Output the (x, y) coordinate of the center of the cell containing the given text.  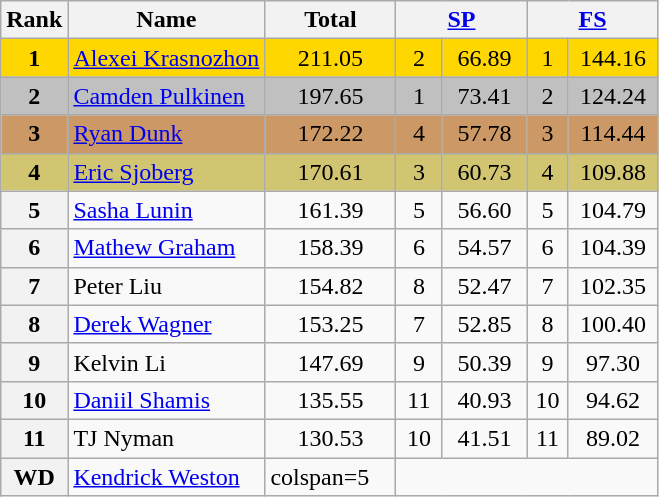
Kelvin Li (166, 362)
130.53 (330, 438)
60.73 (484, 172)
FS (592, 20)
66.89 (484, 58)
89.02 (613, 438)
144.16 (613, 58)
54.57 (484, 248)
104.79 (613, 210)
135.55 (330, 400)
Sasha Lunin (166, 210)
52.47 (484, 286)
Alexei Krasnozhon (166, 58)
109.88 (613, 172)
50.39 (484, 362)
73.41 (484, 96)
40.93 (484, 400)
94.62 (613, 400)
WD (34, 477)
158.39 (330, 248)
56.60 (484, 210)
Derek Wagner (166, 324)
52.85 (484, 324)
102.35 (613, 286)
161.39 (330, 210)
Camden Pulkinen (166, 96)
Daniil Shamis (166, 400)
Kendrick Weston (166, 477)
154.82 (330, 286)
124.24 (613, 96)
100.40 (613, 324)
SP (462, 20)
153.25 (330, 324)
114.44 (613, 134)
147.69 (330, 362)
170.61 (330, 172)
57.78 (484, 134)
Name (166, 20)
Ryan Dunk (166, 134)
colspan=5 (330, 477)
Rank (34, 20)
Peter Liu (166, 286)
TJ Nyman (166, 438)
172.22 (330, 134)
Eric Sjoberg (166, 172)
104.39 (613, 248)
197.65 (330, 96)
Mathew Graham (166, 248)
211.05 (330, 58)
Total (330, 20)
97.30 (613, 362)
41.51 (484, 438)
